Provide the (x, y) coordinate of the cell's center where the given text is located.  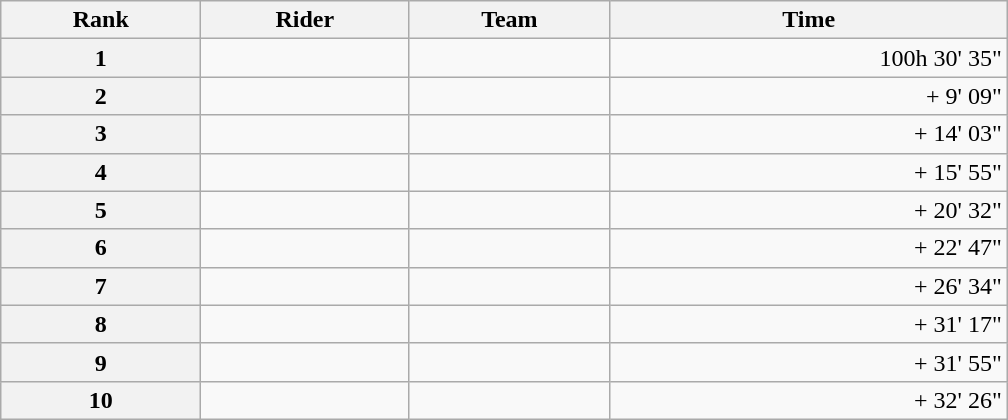
+ 14' 03" (808, 134)
+ 31' 55" (808, 362)
1 (101, 58)
+ 20' 32" (808, 210)
5 (101, 210)
+ 32' 26" (808, 400)
10 (101, 400)
Time (808, 20)
Team (510, 20)
3 (101, 134)
+ 31' 17" (808, 324)
8 (101, 324)
Rider (305, 20)
+ 22' 47" (808, 248)
6 (101, 248)
9 (101, 362)
+ 9' 09" (808, 96)
+ 26' 34" (808, 286)
7 (101, 286)
Rank (101, 20)
+ 15' 55" (808, 172)
2 (101, 96)
100h 30' 35" (808, 58)
4 (101, 172)
